Output the (x, y) coordinate of the center of the cell containing the given text.  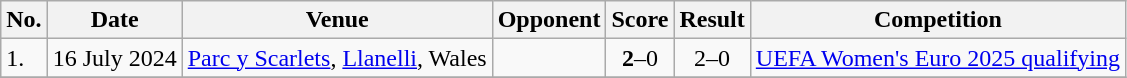
Competition (938, 20)
Venue (337, 20)
Date (114, 20)
Score (640, 20)
UEFA Women's Euro 2025 qualifying (938, 58)
Result (712, 20)
1. (24, 58)
Parc y Scarlets, Llanelli, Wales (337, 58)
Opponent (549, 20)
No. (24, 20)
16 July 2024 (114, 58)
